Pinpoint the cell where the given text exists, returning its [x, y] midpoint coordinate. 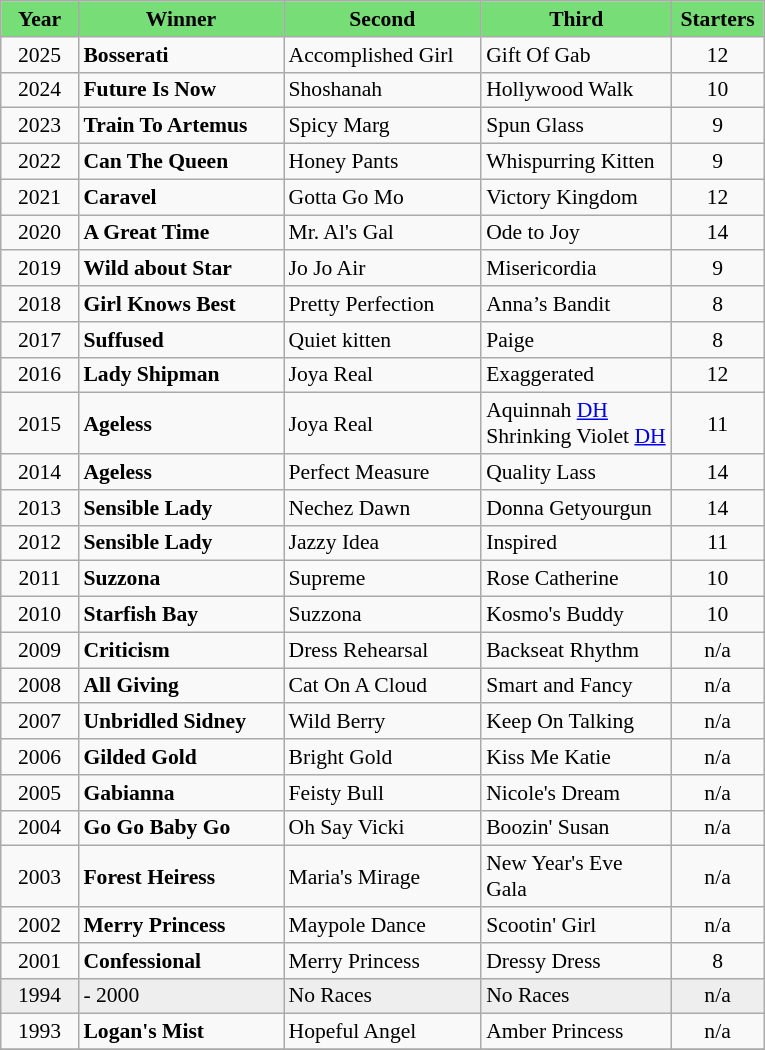
2012 [40, 543]
Nechez Dawn [383, 508]
Future Is Now [180, 90]
Kiss Me Katie [576, 757]
1993 [40, 1032]
Keep On Talking [576, 722]
2025 [40, 55]
Honey Pants [383, 162]
Winner [180, 19]
Backseat Rhythm [576, 650]
Wild Berry [383, 722]
Nicole's Dream [576, 793]
Scootin' Girl [576, 925]
2022 [40, 162]
Kosmo's Buddy [576, 615]
Starfish Bay [180, 615]
Third [576, 19]
Bosserati [180, 55]
Spicy Marg [383, 126]
Unbridled Sidney [180, 722]
Maypole Dance [383, 925]
2021 [40, 197]
Spun Glass [576, 126]
Mr. Al's Gal [383, 233]
Quiet kitten [383, 340]
Second [383, 19]
Criticism [180, 650]
Cat On A Cloud [383, 686]
Jo Jo Air [383, 269]
Year [40, 19]
2023 [40, 126]
Accomplished Girl [383, 55]
Victory Kingdom [576, 197]
Can The Queen [180, 162]
Gotta Go Mo [383, 197]
Paige [576, 340]
2010 [40, 615]
1994 [40, 996]
2013 [40, 508]
Smart and Fancy [576, 686]
Lady Shipman [180, 375]
2016 [40, 375]
2006 [40, 757]
Wild about Star [180, 269]
All Giving [180, 686]
2004 [40, 828]
Donna Getyourgun [576, 508]
2020 [40, 233]
2001 [40, 961]
Whispurring Kitten [576, 162]
Suffused [180, 340]
Forest Heiress [180, 876]
2002 [40, 925]
Oh Say Vicki [383, 828]
Dress Rehearsal [383, 650]
Jazzy Idea [383, 543]
Shoshanah [383, 90]
2007 [40, 722]
2009 [40, 650]
2024 [40, 90]
2005 [40, 793]
Gilded Gold [180, 757]
- 2000 [180, 996]
2018 [40, 304]
2003 [40, 876]
Perfect Measure [383, 472]
Hollywood Walk [576, 90]
Exaggerated [576, 375]
Caravel [180, 197]
Quality Lass [576, 472]
New Year's Eve Gala [576, 876]
Inspired [576, 543]
Ode to Joy [576, 233]
Maria's Mirage [383, 876]
Pretty Perfection [383, 304]
Amber Princess [576, 1032]
2017 [40, 340]
Train To Artemus [180, 126]
Confessional [180, 961]
Hopeful Angel [383, 1032]
Aquinnah DH Shrinking Violet DH [576, 424]
Girl Knows Best [180, 304]
Bright Gold [383, 757]
2014 [40, 472]
Logan's Mist [180, 1032]
Rose Catherine [576, 579]
2019 [40, 269]
Supreme [383, 579]
2015 [40, 424]
2011 [40, 579]
Starters [718, 19]
Gabianna [180, 793]
Go Go Baby Go [180, 828]
Gift Of Gab [576, 55]
A Great Time [180, 233]
Dressy Dress [576, 961]
Feisty Bull [383, 793]
Misericordia [576, 269]
2008 [40, 686]
Anna’s Bandit [576, 304]
Boozin' Susan [576, 828]
